Capture the cell that displays the provided text and extract its [x, y] central coordinate. 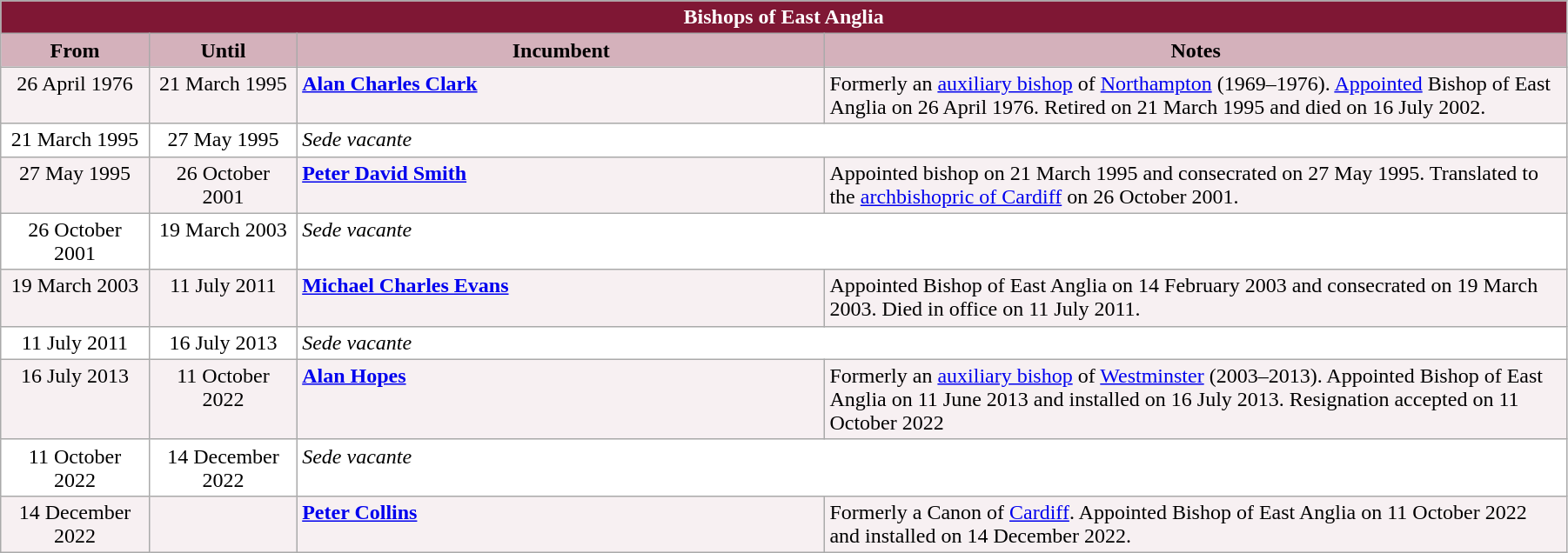
From [75, 50]
Appointed bishop on 21 March 1995 and consecrated on 27 May 1995. Translated to the archbishopric of Cardiff on 26 October 2001. [1196, 184]
Bishops of East Anglia [784, 17]
Peter David Smith [561, 184]
Formerly a Canon of Cardiff. Appointed Bishop of East Anglia on 11 October 2022 and installed on 14 December 2022. [1196, 523]
Incumbent [561, 50]
Until [223, 50]
Alan Charles Clark [561, 96]
Michael Charles Evans [561, 297]
Alan Hopes [561, 399]
Peter Collins [561, 523]
Notes [1196, 50]
Appointed Bishop of East Anglia on 14 February 2003 and consecrated on 19 March 2003. Died in office on 11 July 2011. [1196, 297]
26 April 1976 [75, 96]
